Extract the [x, y] coordinate from the center of the cell holding the provided text.  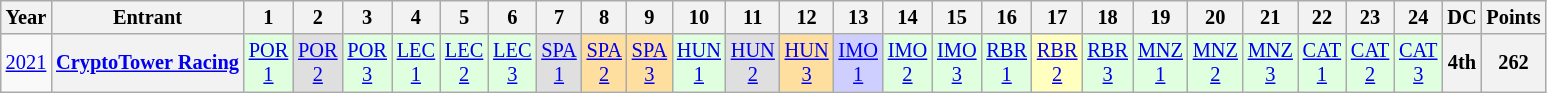
262 [1513, 63]
16 [1006, 17]
IMO3 [956, 63]
20 [1216, 17]
SPA3 [650, 63]
17 [1057, 17]
LEC1 [416, 63]
1 [268, 17]
9 [650, 17]
POR3 [366, 63]
POR1 [268, 63]
IMO1 [858, 63]
8 [604, 17]
21 [1270, 17]
LEC2 [464, 63]
CAT1 [1322, 63]
SPA2 [604, 63]
Entrant [148, 17]
2 [318, 17]
DC [1462, 17]
POR2 [318, 63]
CAT3 [1418, 63]
CAT2 [1370, 63]
22 [1322, 17]
19 [1160, 17]
Points [1513, 17]
13 [858, 17]
24 [1418, 17]
IMO2 [908, 63]
HUN2 [753, 63]
MNZ3 [1270, 63]
18 [1107, 17]
RBR3 [1107, 63]
HUN1 [699, 63]
CryptoTower Racing [148, 63]
SPA1 [558, 63]
4th [1462, 63]
MNZ2 [1216, 63]
12 [807, 17]
HUN3 [807, 63]
7 [558, 17]
11 [753, 17]
LEC3 [512, 63]
MNZ1 [1160, 63]
10 [699, 17]
5 [464, 17]
RBR2 [1057, 63]
6 [512, 17]
15 [956, 17]
Year [26, 17]
3 [366, 17]
4 [416, 17]
14 [908, 17]
2021 [26, 63]
RBR1 [1006, 63]
23 [1370, 17]
